Locate the cell with the specified text and output its [x, y] center coordinate. 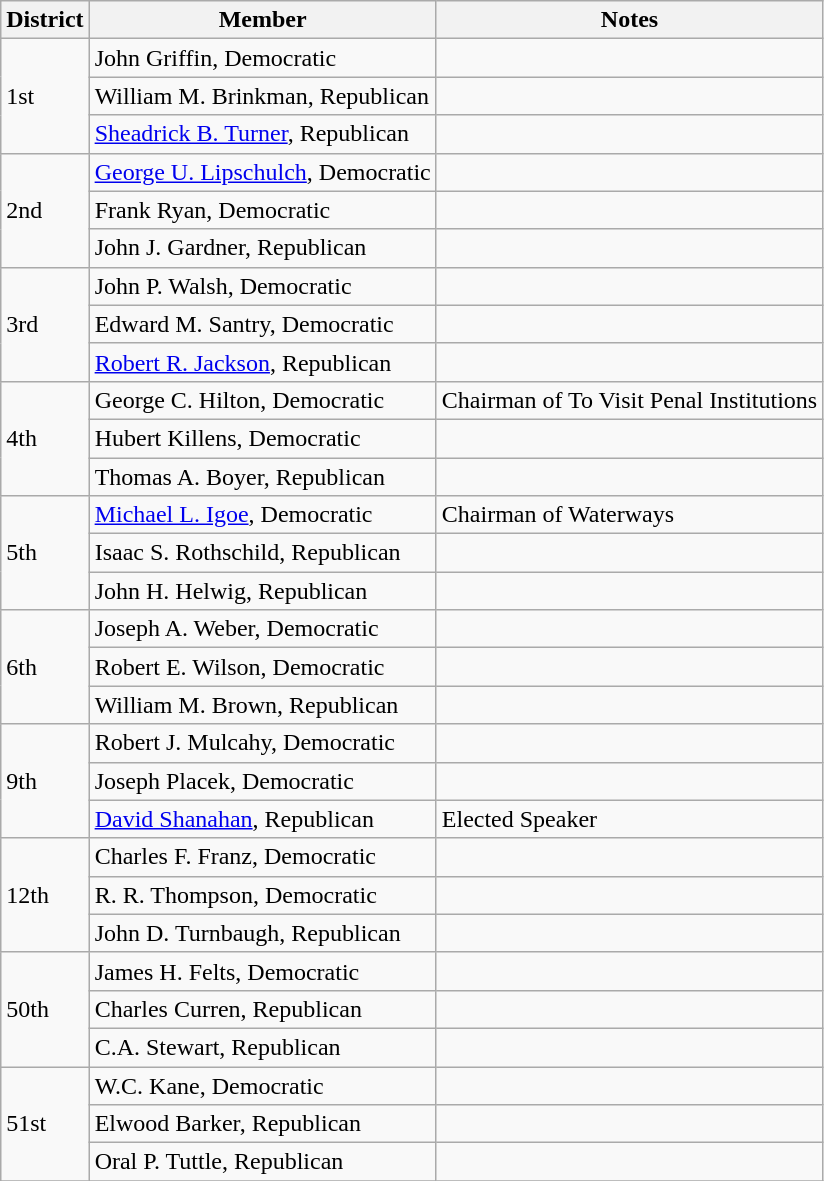
Robert R. Jackson, Republican [262, 362]
George U. Lipschulch, Democratic [262, 172]
Michael L. Igoe, Democratic [262, 515]
Elected Speaker [629, 819]
Joseph Placek, Democratic [262, 781]
Member [262, 20]
Thomas A. Boyer, Republican [262, 477]
John H. Helwig, Republican [262, 591]
George C. Hilton, Democratic [262, 400]
3rd [45, 324]
Sheadrick B. Turner, Republican [262, 134]
Frank Ryan, Democratic [262, 210]
William M. Brinkman, Republican [262, 96]
William M. Brown, Republican [262, 705]
Hubert Killens, Democratic [262, 438]
Elwood Barker, Republican [262, 1124]
Oral P. Tuttle, Republican [262, 1162]
C.A. Stewart, Republican [262, 1047]
6th [45, 667]
4th [45, 438]
John J. Gardner, Republican [262, 248]
Charles Curren, Republican [262, 1009]
John D. Turnbaugh, Republican [262, 933]
12th [45, 895]
Chairman of To Visit Penal Institutions [629, 400]
Edward M. Santry, Democratic [262, 324]
James H. Felts, Democratic [262, 971]
9th [45, 781]
Robert E. Wilson, Democratic [262, 667]
Chairman of Waterways [629, 515]
51st [45, 1123]
Joseph A. Weber, Democratic [262, 629]
R. R. Thompson, Democratic [262, 895]
David Shanahan, Republican [262, 819]
Charles F. Franz, Democratic [262, 857]
Notes [629, 20]
1st [45, 96]
2nd [45, 210]
District [45, 20]
John P. Walsh, Democratic [262, 286]
Isaac S. Rothschild, Republican [262, 553]
John Griffin, Democratic [262, 58]
5th [45, 553]
Robert J. Mulcahy, Democratic [262, 743]
50th [45, 1009]
W.C. Kane, Democratic [262, 1085]
